Return the [x, y] coordinate for the center point of the cell that contains the specified text.  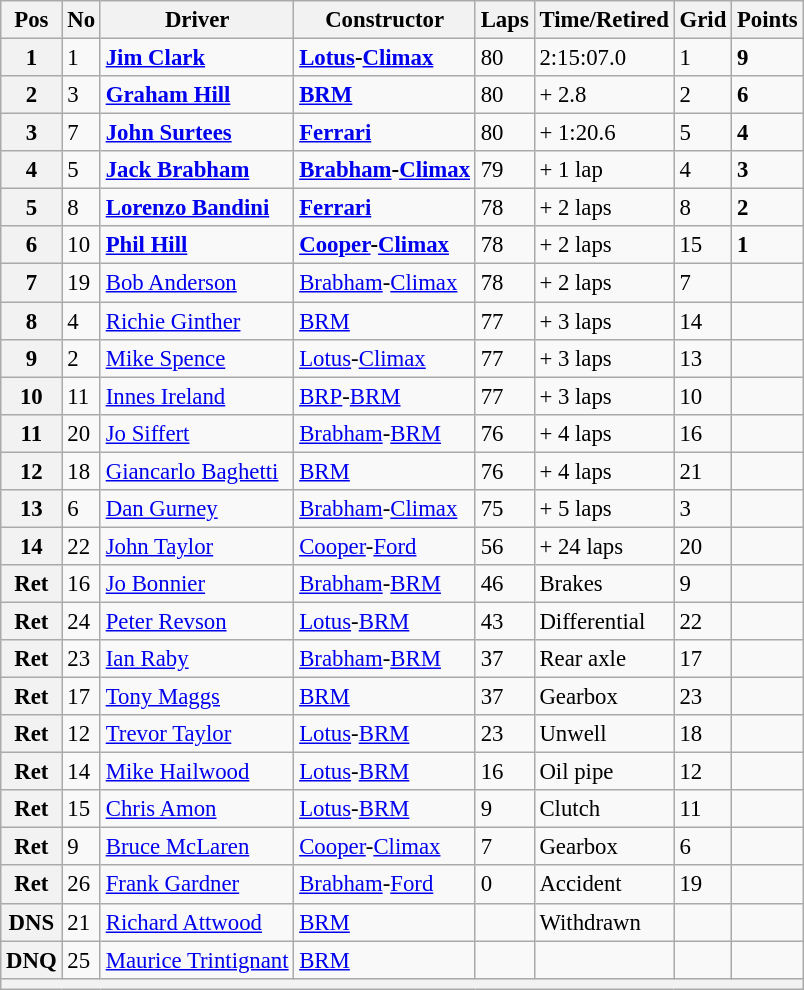
56 [504, 546]
2:15:07.0 [604, 58]
+ 2.8 [604, 95]
Bob Anderson [196, 283]
Mike Spence [196, 358]
26 [81, 885]
Jack Brabham [196, 170]
24 [81, 621]
Constructor [384, 20]
Driver [196, 20]
Withdrawn [604, 922]
Brakes [604, 584]
Peter Revson [196, 621]
BRP-BRM [384, 396]
79 [504, 170]
Cooper-Ford [384, 546]
Laps [504, 20]
46 [504, 584]
Maurice Trintignant [196, 960]
+ 1:20.6 [604, 133]
Time/Retired [604, 20]
43 [504, 621]
Clutch [604, 809]
+ 24 laps [604, 546]
Richard Attwood [196, 922]
Grid [702, 20]
Bruce McLaren [196, 847]
Chris Amon [196, 809]
DNS [32, 922]
Dan Gurney [196, 509]
Trevor Taylor [196, 734]
Oil pipe [604, 772]
No [81, 20]
John Surtees [196, 133]
Points [768, 20]
0 [504, 885]
+ 1 lap [604, 170]
25 [81, 960]
Giancarlo Baghetti [196, 471]
Ian Raby [196, 659]
Innes Ireland [196, 396]
Lorenzo Bandini [196, 208]
Jo Siffert [196, 433]
+ 5 laps [604, 509]
Graham Hill [196, 95]
Accident [604, 885]
Jim Clark [196, 58]
John Taylor [196, 546]
Differential [604, 621]
Brabham-Ford [384, 885]
Unwell [604, 734]
75 [504, 509]
Mike Hailwood [196, 772]
Tony Maggs [196, 697]
Phil Hill [196, 245]
Pos [32, 20]
Frank Gardner [196, 885]
Rear axle [604, 659]
Richie Ginther [196, 321]
Jo Bonnier [196, 584]
DNQ [32, 960]
